Detect which cell encompasses the target text, then output its (X, Y) center coordinate. 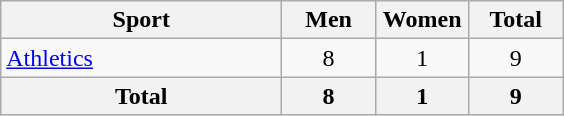
Athletics (142, 58)
Women (422, 20)
Men (329, 20)
Sport (142, 20)
